Capture the cell that displays the provided text and extract its [x, y] central coordinate. 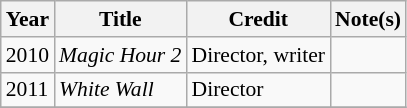
2011 [28, 90]
2010 [28, 55]
Director [258, 90]
White Wall [120, 90]
Director, writer [258, 55]
Magic Hour 2 [120, 55]
Title [120, 19]
Credit [258, 19]
Note(s) [368, 19]
Year [28, 19]
